Provide the [x, y] coordinate of the cell's center where the given text is located.  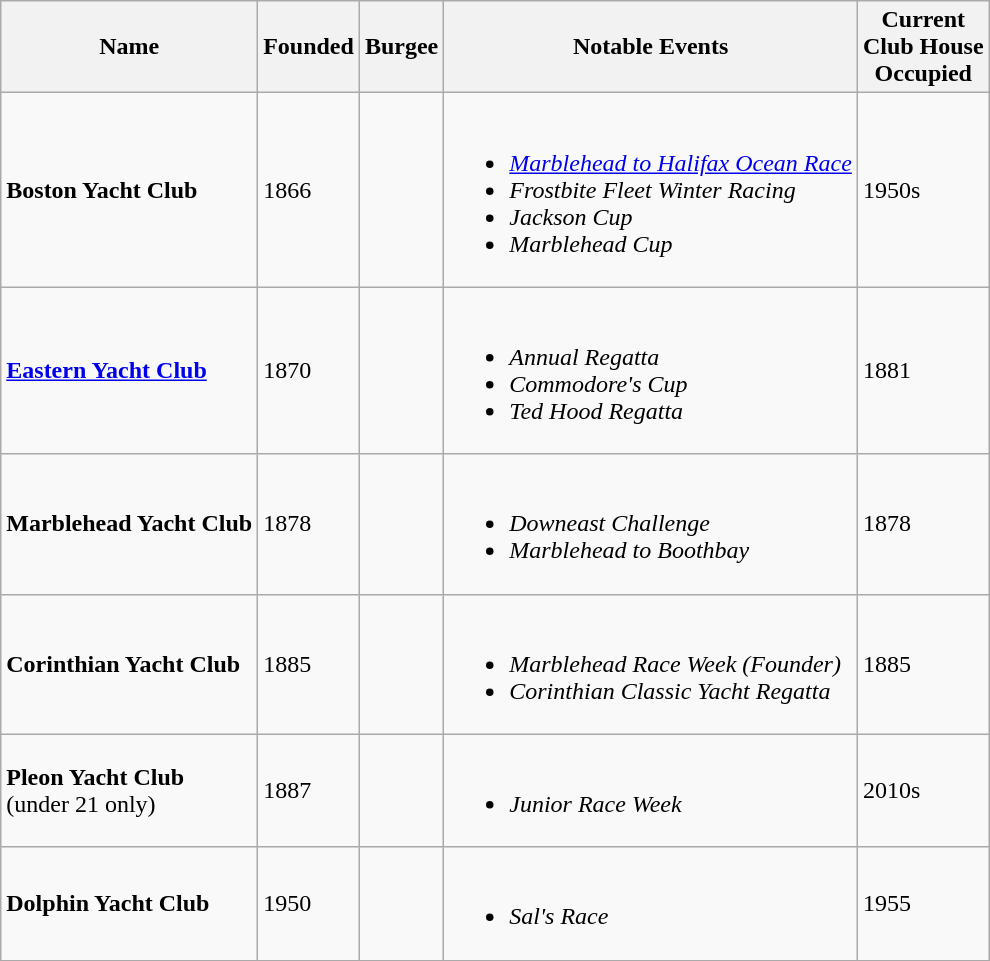
1950s [923, 190]
Eastern Yacht Club [130, 370]
Corinthian Yacht Club [130, 664]
Dolphin Yacht Club [130, 904]
1955 [923, 904]
2010s [923, 790]
Marblehead Yacht Club [130, 524]
Notable Events [651, 47]
1881 [923, 370]
Name [130, 47]
Marblehead Race Week (Founder)Corinthian Classic Yacht Regatta [651, 664]
Burgee [401, 47]
Junior Race Week [651, 790]
Boston Yacht Club [130, 190]
1870 [309, 370]
Downeast ChallengeMarblehead to Boothbay [651, 524]
1887 [309, 790]
Annual RegattaCommodore's CupTed Hood Regatta [651, 370]
CurrentClub HouseOccupied [923, 47]
1866 [309, 190]
Sal's Race [651, 904]
Founded [309, 47]
Pleon Yacht Club(under 21 only) [130, 790]
1950 [309, 904]
Marblehead to Halifax Ocean RaceFrostbite Fleet Winter RacingJackson CupMarblehead Cup [651, 190]
